Return (X, Y) of the center of cell containing provided text 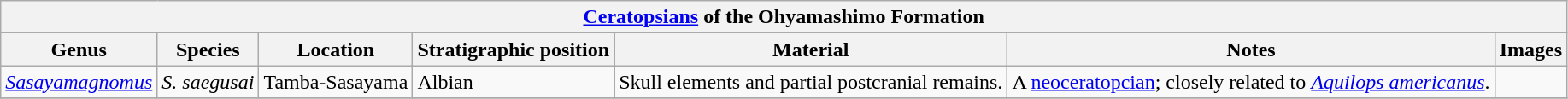
Location (336, 49)
Genus (79, 49)
Sasayamagnomus (79, 82)
Albian (514, 82)
Images (1530, 49)
Tamba-Sasayama (336, 82)
S. saegusai (208, 82)
Skull elements and partial postcranial remains. (811, 82)
Stratigraphic position (514, 49)
Ceratopsians of the Ohyamashimo Formation (784, 17)
A neoceratopcian; closely related to Aquilops americanus. (1251, 82)
Material (811, 49)
Notes (1251, 49)
Species (208, 49)
